For the text-containing cell, return its midpoint in (x, y) coordinate format. 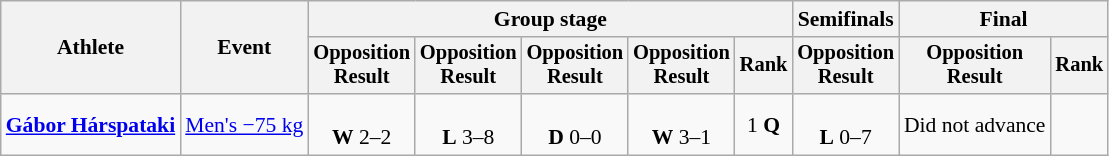
Event (244, 48)
W 3–1 (682, 124)
Final (1004, 19)
Group stage (550, 19)
Athlete (90, 48)
1 Q (764, 124)
L 0–7 (846, 124)
L 3–8 (468, 124)
D 0–0 (576, 124)
Men's −75 kg (244, 124)
W 2–2 (362, 124)
Did not advance (975, 124)
Gábor Hárspataki (90, 124)
Semifinals (846, 19)
